Return (x, y) of the center of cell containing provided text 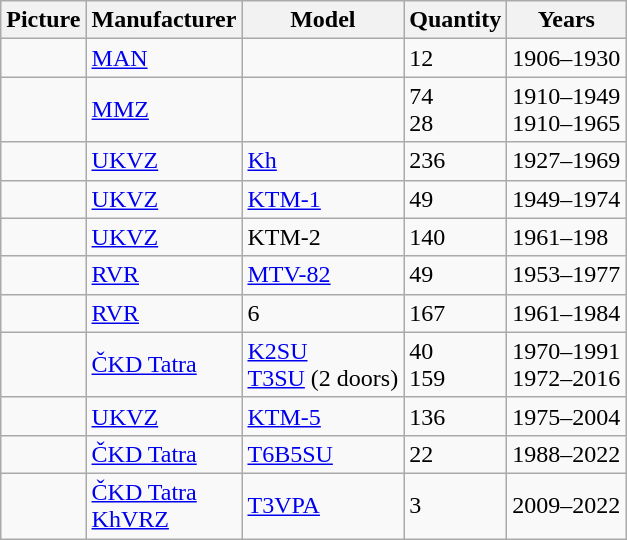
7428 (456, 110)
KTM-2 (323, 237)
KTM-5 (323, 416)
Years (566, 20)
1906–1930 (566, 58)
Quantity (456, 20)
1975–2004 (566, 416)
3 (456, 506)
1970–19911972–2016 (566, 364)
140 (456, 237)
T3VPA (323, 506)
Kh (323, 161)
1910–19491910–1965 (566, 110)
Model (323, 20)
1961–1984 (566, 313)
1953–1977 (566, 275)
MTV-82 (323, 275)
Manufacturer (164, 20)
40159 (456, 364)
T6B5SU (323, 454)
Picture (44, 20)
12 (456, 58)
167 (456, 313)
6 (323, 313)
K2SUT3SU (2 doors) (323, 364)
1927–1969 (566, 161)
236 (456, 161)
1988–2022 (566, 454)
KTM-1 (323, 199)
136 (456, 416)
2009–2022 (566, 506)
1961–198 (566, 237)
1949–1974 (566, 199)
MAN (164, 58)
MMZ (164, 110)
22 (456, 454)
ČKD Tatra KhVRZ (164, 506)
